Search for the cell housing the specified text and yield its [x, y] center coordinate. 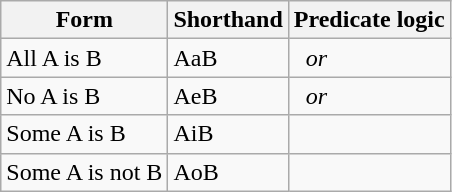
Shorthand [228, 20]
AoB [228, 172]
AaB [228, 58]
Form [84, 20]
Some A is not B [84, 172]
Predicate logic [369, 20]
No A is B [84, 96]
All A is B [84, 58]
AiB [228, 134]
Some A is B [84, 134]
AeB [228, 96]
